Output the [X, Y] coordinate of the center of the cell containing the given text.  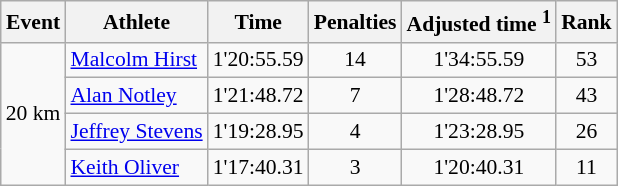
Rank [586, 22]
20 km [34, 113]
4 [356, 132]
1'34:55.59 [480, 60]
3 [356, 167]
1'20:40.31 [480, 167]
1'21:48.72 [258, 96]
1'20:55.59 [258, 60]
43 [586, 96]
14 [356, 60]
7 [356, 96]
1'19:28.95 [258, 132]
Athlete [136, 22]
Time [258, 22]
11 [586, 167]
Event [34, 22]
1'23:28.95 [480, 132]
26 [586, 132]
Alan Notley [136, 96]
Keith Oliver [136, 167]
Malcolm Hirst [136, 60]
1'17:40.31 [258, 167]
Penalties [356, 22]
1'28:48.72 [480, 96]
Jeffrey Stevens [136, 132]
Adjusted time 1 [480, 22]
53 [586, 60]
